Determine the [x, y] coordinate at the center of the cell enclosing the given text.  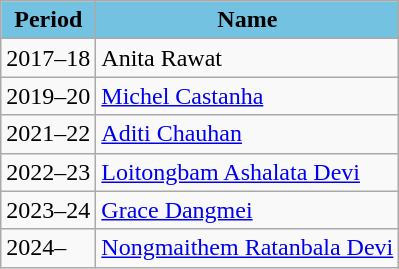
Michel Castanha [248, 96]
2022–23 [48, 172]
Period [48, 20]
Name [248, 20]
2024– [48, 248]
2017–18 [48, 58]
Anita Rawat [248, 58]
2021–22 [48, 134]
Nongmaithem Ratanbala Devi [248, 248]
Aditi Chauhan [248, 134]
2019–20 [48, 96]
Grace Dangmei [248, 210]
Loitongbam Ashalata Devi [248, 172]
2023–24 [48, 210]
